Output the (X, Y) coordinate of the center of the cell containing the given text.  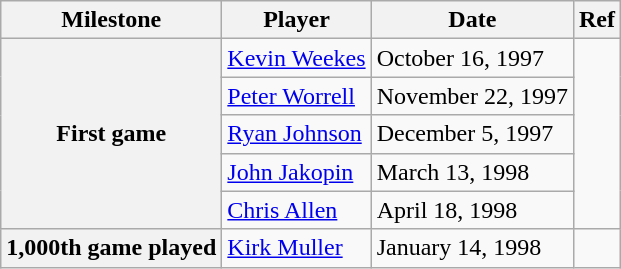
November 22, 1997 (472, 96)
October 16, 1997 (472, 58)
Player (296, 20)
Kirk Muller (296, 248)
First game (112, 134)
January 14, 1998 (472, 248)
Peter Worrell (296, 96)
Milestone (112, 20)
Ryan Johnson (296, 134)
John Jakopin (296, 172)
April 18, 1998 (472, 210)
Date (472, 20)
Ref (596, 20)
Kevin Weekes (296, 58)
1,000th game played (112, 248)
Chris Allen (296, 210)
December 5, 1997 (472, 134)
March 13, 1998 (472, 172)
